From the cell containing the given text, extract its center point as (x, y) coordinate. 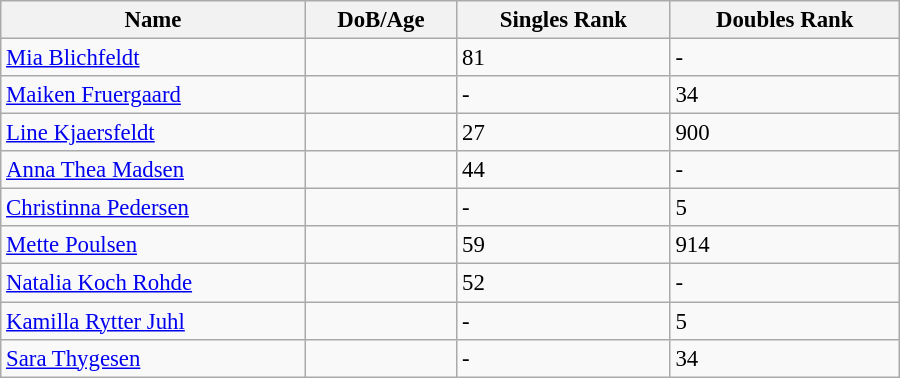
Singles Rank (564, 20)
27 (564, 133)
Sara Thygesen (153, 358)
Kamilla Rytter Juhl (153, 321)
Mette Poulsen (153, 245)
Line Kjaersfeldt (153, 133)
Maiken Fruergaard (153, 95)
900 (784, 133)
Christinna Pedersen (153, 208)
81 (564, 58)
914 (784, 245)
Mia Blichfeldt (153, 58)
Doubles Rank (784, 20)
44 (564, 170)
DoB/Age (381, 20)
52 (564, 283)
Name (153, 20)
Natalia Koch Rohde (153, 283)
59 (564, 245)
Anna Thea Madsen (153, 170)
